Capture the cell that displays the provided text and extract its [X, Y] central coordinate. 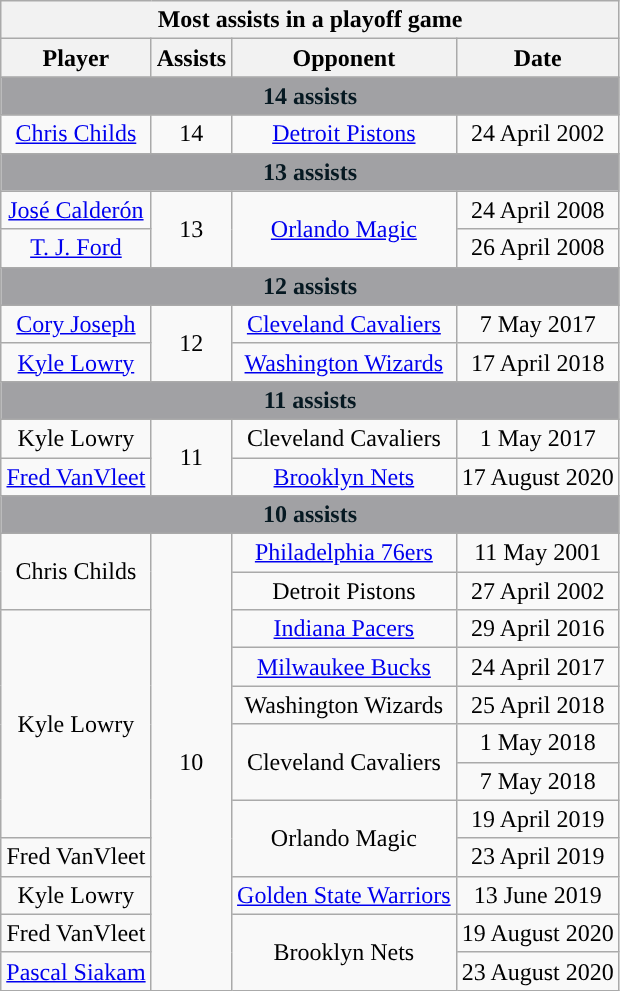
24 April 2002 [538, 134]
Player [76, 58]
7 May 2018 [538, 781]
14 assists [310, 96]
T. J. Ford [76, 248]
1 May 2018 [538, 743]
Cory Joseph [76, 324]
Pascal Siakam [76, 971]
13 [191, 229]
Most assists in a playoff game [310, 20]
11 May 2001 [538, 553]
7 May 2017 [538, 324]
24 April 2017 [538, 667]
Philadelphia 76ers [344, 553]
José Calderón [76, 210]
19 August 2020 [538, 933]
10 [191, 762]
Date [538, 58]
12 [191, 343]
14 [191, 134]
Opponent [344, 58]
27 April 2002 [538, 591]
Assists [191, 58]
12 assists [310, 286]
10 assists [310, 515]
11 [191, 457]
23 August 2020 [538, 971]
17 April 2018 [538, 362]
11 assists [310, 400]
Indiana Pacers [344, 629]
19 April 2019 [538, 819]
13 June 2019 [538, 895]
Milwaukee Bucks [344, 667]
17 August 2020 [538, 477]
13 assists [310, 172]
26 April 2008 [538, 248]
23 April 2019 [538, 857]
1 May 2017 [538, 438]
29 April 2016 [538, 629]
25 April 2018 [538, 705]
Golden State Warriors [344, 895]
24 April 2008 [538, 210]
